Detect which cell encompasses the target text, then output its [X, Y] center coordinate. 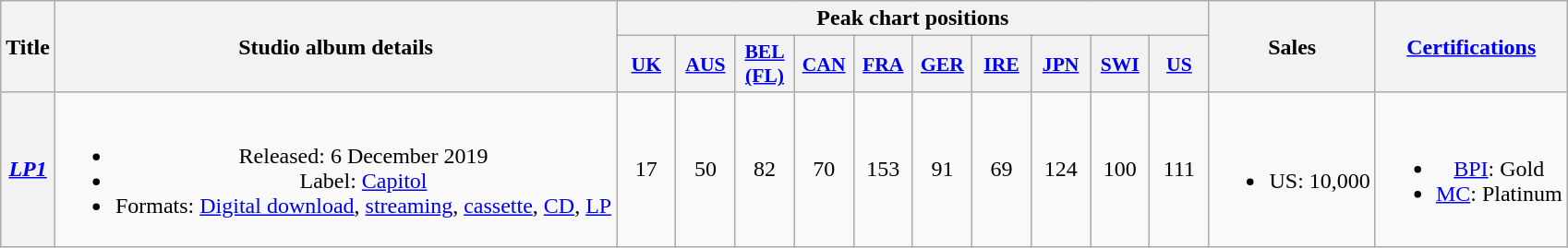
Peak chart positions [912, 18]
82 [765, 170]
91 [942, 170]
153 [883, 170]
100 [1120, 170]
50 [706, 170]
IRE [1001, 65]
BPI: GoldMC: Platinum [1471, 170]
JPN [1061, 65]
Certifications [1471, 46]
BEL(FL) [765, 65]
CAN [824, 65]
69 [1001, 170]
UK [646, 65]
US [1179, 65]
LP1 [28, 170]
SWI [1120, 65]
Studio album details [335, 46]
Released: 6 December 2019Label: CapitolFormats: Digital download, streaming, cassette, CD, LP [335, 170]
GER [942, 65]
Title [28, 46]
124 [1061, 170]
US: 10,000 [1292, 170]
FRA [883, 65]
AUS [706, 65]
70 [824, 170]
17 [646, 170]
Sales [1292, 46]
111 [1179, 170]
